Find where the given text appears and provide that cell's center as (X, Y) coordinate. 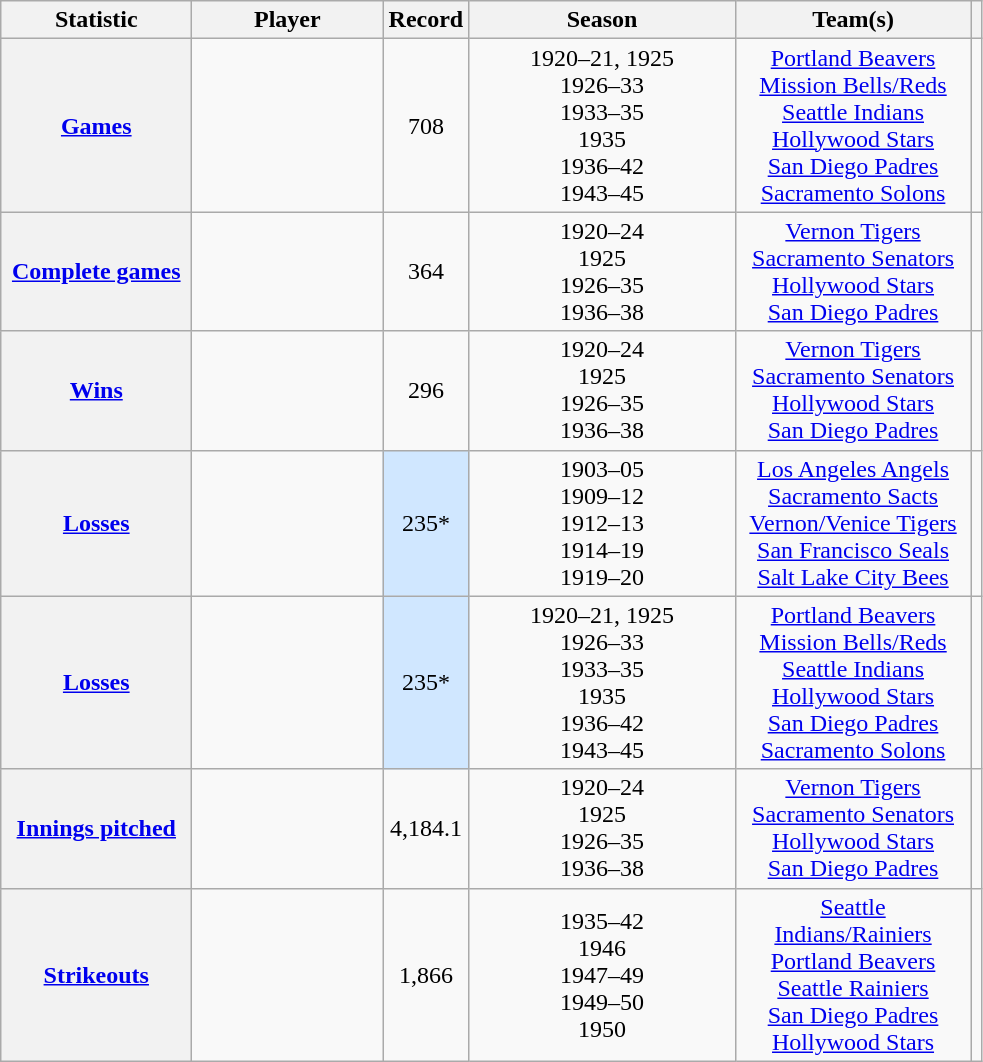
1903–051909–121912–131914–191919–20 (602, 523)
Team(s) (853, 20)
Complete games (96, 272)
Statistic (96, 20)
Wins (96, 390)
1,866 (426, 974)
4,184.1 (426, 828)
Innings pitched (96, 828)
Player (288, 20)
Games (96, 126)
296 (426, 390)
Record (426, 20)
Los Angeles AngelsSacramento SactsVernon/Venice TigersSan Francisco SealsSalt Lake City Bees (853, 523)
708 (426, 126)
Strikeouts (96, 974)
1935–4219461947–491949–501950 (602, 974)
Season (602, 20)
364 (426, 272)
Seattle Indians/RainiersPortland BeaversSeattle RainiersSan Diego PadresHollywood Stars (853, 974)
